Identify which cell holds the provided text, then report its (x, y) central coordinate. 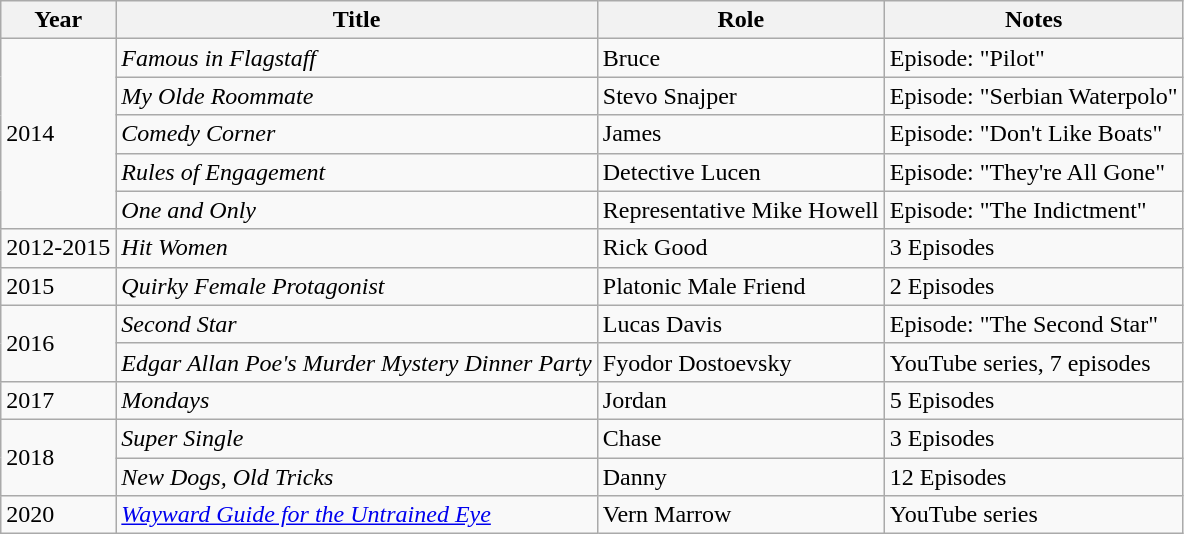
Edgar Allan Poe's Murder Mystery Dinner Party (356, 362)
YouTube series (1034, 515)
Episode: "They're All Gone" (1034, 172)
Vern Marrow (740, 515)
12 Episodes (1034, 477)
Second Star (356, 324)
2 Episodes (1034, 286)
Quirky Female Protagonist (356, 286)
Title (356, 20)
2015 (58, 286)
Episode: "Serbian Waterpolo" (1034, 96)
Bruce (740, 58)
Rules of Engagement (356, 172)
Mondays (356, 400)
Jordan (740, 400)
Representative Mike Howell (740, 210)
Year (58, 20)
My Olde Roommate (356, 96)
5 Episodes (1034, 400)
Wayward Guide for the Untrained Eye (356, 515)
2020 (58, 515)
Comedy Corner (356, 134)
Episode: "Pilot" (1034, 58)
Episode: "The Indictment" (1034, 210)
2018 (58, 457)
Role (740, 20)
2016 (58, 343)
2012-2015 (58, 248)
2017 (58, 400)
YouTube series, 7 episodes (1034, 362)
Stevo Snajper (740, 96)
Fyodor Dostoevsky (740, 362)
Famous in Flagstaff (356, 58)
Rick Good (740, 248)
Chase (740, 438)
Danny (740, 477)
Super Single (356, 438)
Hit Women (356, 248)
2014 (58, 134)
Detective Lucen (740, 172)
New Dogs, Old Tricks (356, 477)
Lucas Davis (740, 324)
Platonic Male Friend (740, 286)
James (740, 134)
Notes (1034, 20)
Episode: "Don't Like Boats" (1034, 134)
Episode: "The Second Star" (1034, 324)
One and Only (356, 210)
